Locate the cell with the specified text and output its [X, Y] center coordinate. 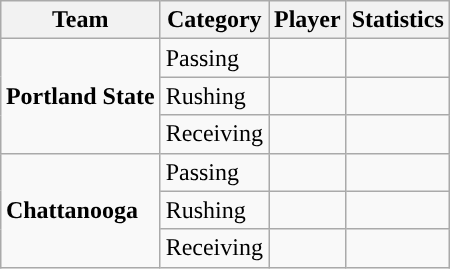
Category [214, 20]
Chattanooga [80, 210]
Player [307, 20]
Portland State [80, 96]
Team [80, 20]
Statistics [398, 20]
